Extract the [x, y] coordinate from the center of the cell holding the provided text.  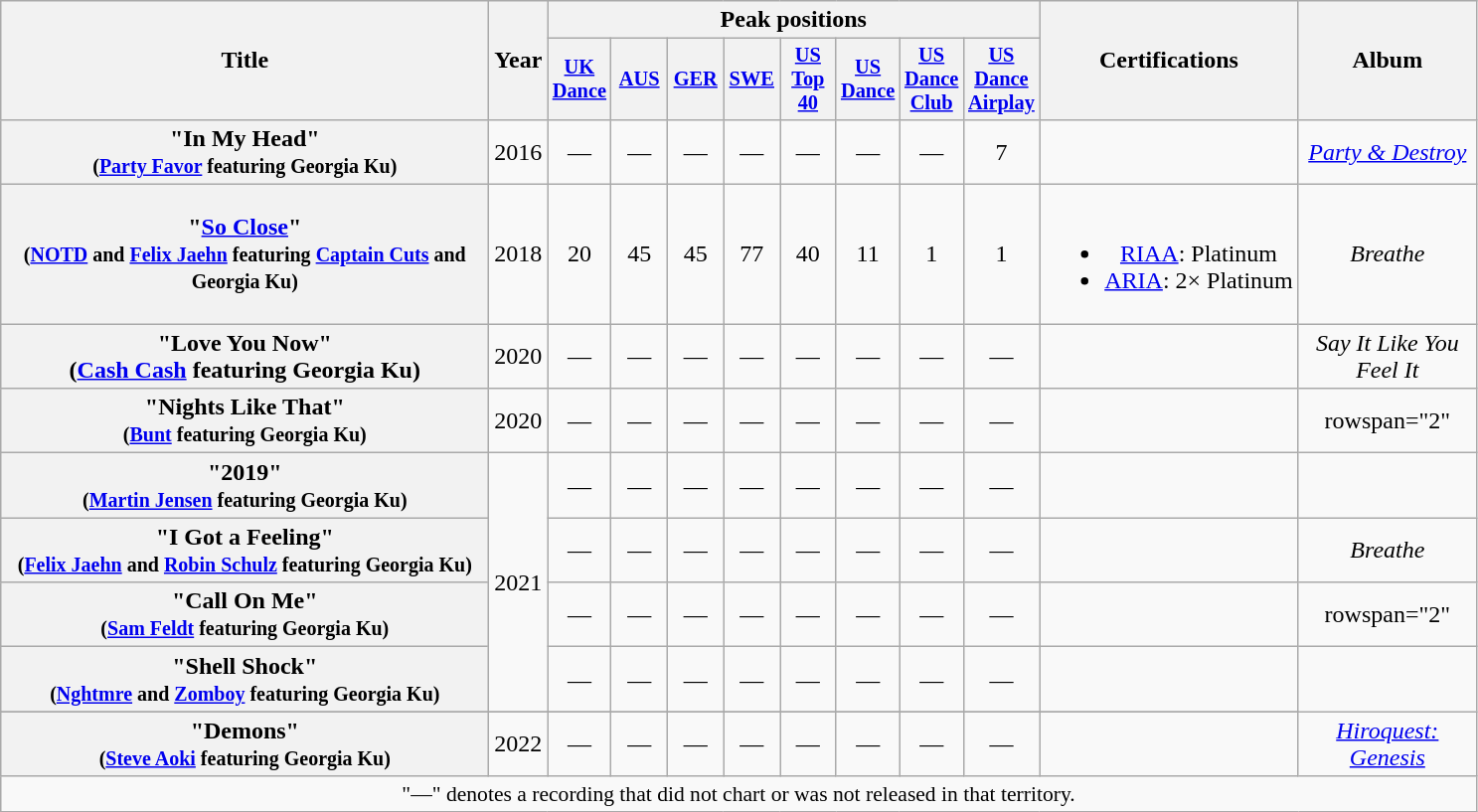
RIAA: PlatinumARIA: 2× Platinum [1169, 254]
20 [579, 254]
USDanceClub [931, 80]
"Call On Me" (Sam Feldt featuring Georgia Ku) [245, 614]
GER [696, 80]
Album [1388, 61]
7 [1001, 151]
USTop 40 [809, 80]
"Shell Shock" (Nghtmre and Zomboy featuring Georgia Ku) [245, 680]
Year [519, 61]
"So Close"(NOTD and Felix Jaehn featuring Captain Cuts and Georgia Ku) [245, 254]
"Demons"(Steve Aoki featuring Georgia Ku) [245, 743]
"In My Head"(Party Favor featuring Georgia Ku) [245, 151]
11 [868, 254]
"Nights Like That"(Bunt featuring Georgia Ku) [245, 421]
UKDance [579, 80]
SWE [751, 80]
Say It Like You Feel It [1388, 356]
2021 [519, 582]
Title [245, 61]
Certifications [1169, 61]
2022 [519, 743]
"I Got a Feeling" (Felix Jaehn and Robin Schulz featuring Georgia Ku) [245, 551]
77 [751, 254]
"Love You Now"(Cash Cash featuring Georgia Ku) [245, 356]
USDanceAirplay [1001, 80]
USDance [868, 80]
Hiroquest: Genesis [1388, 743]
40 [809, 254]
AUS [640, 80]
"2019"(Martin Jensen featuring Georgia Ku) [245, 485]
2018 [519, 254]
Peak positions [793, 20]
"—" denotes a recording that did not chart or was not released in that territory. [739, 794]
Party & Destroy [1388, 151]
2016 [519, 151]
